Identify which cell holds the provided text, then report its (X, Y) central coordinate. 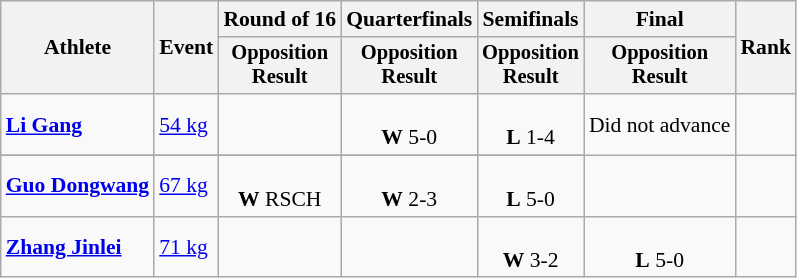
W 3-2 (530, 248)
Did not advance (660, 124)
Event (186, 48)
Rank (766, 48)
Zhang Jinlei (78, 248)
W RSCH (280, 186)
71 kg (186, 248)
Li Gang (78, 124)
W 2-3 (409, 186)
Final (660, 19)
67 kg (186, 186)
54 kg (186, 124)
L 1-4 (530, 124)
Athlete (78, 48)
W 5-0 (409, 124)
Guo Dongwang (78, 186)
Quarterfinals (409, 19)
Round of 16 (280, 19)
Semifinals (530, 19)
